From the cell containing the given text, extract its center point as (X, Y) coordinate. 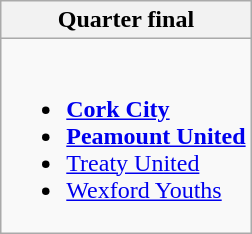
Quarter final (126, 20)
Cork CityPeamount UnitedTreaty UnitedWexford Youths (126, 136)
